Detect which cell encompasses the target text, then output its [x, y] center coordinate. 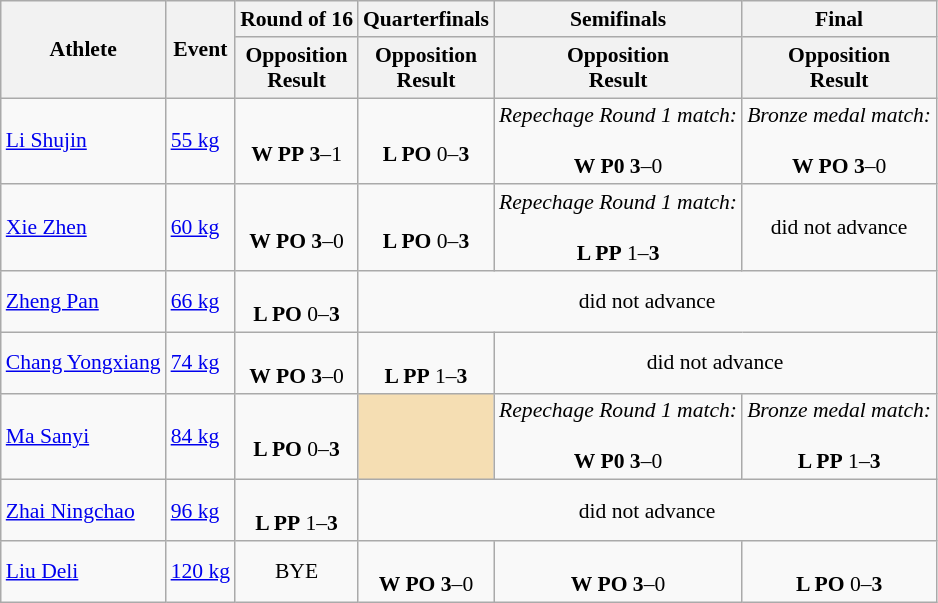
Repechage Round 1 match:L PP 1–3 [618, 228]
Zheng Pan [84, 302]
Round of 16 [296, 19]
Final [839, 19]
Ma Sanyi [84, 436]
Athlete [84, 50]
BYE [296, 572]
66 kg [200, 302]
Quarterfinals [426, 19]
Chang Yongxiang [84, 362]
Event [200, 50]
55 kg [200, 142]
Zhai Ningchao [84, 510]
60 kg [200, 228]
Bronze medal match:L PP 1–3 [839, 436]
74 kg [200, 362]
Liu Deli [84, 572]
Bronze medal match:W PO 3–0 [839, 142]
84 kg [200, 436]
W PP 3–1 [296, 142]
Xie Zhen [84, 228]
96 kg [200, 510]
Semifinals [618, 19]
Li Shujin [84, 142]
120 kg [200, 572]
